Search for the cell housing the specified text and yield its (X, Y) center coordinate. 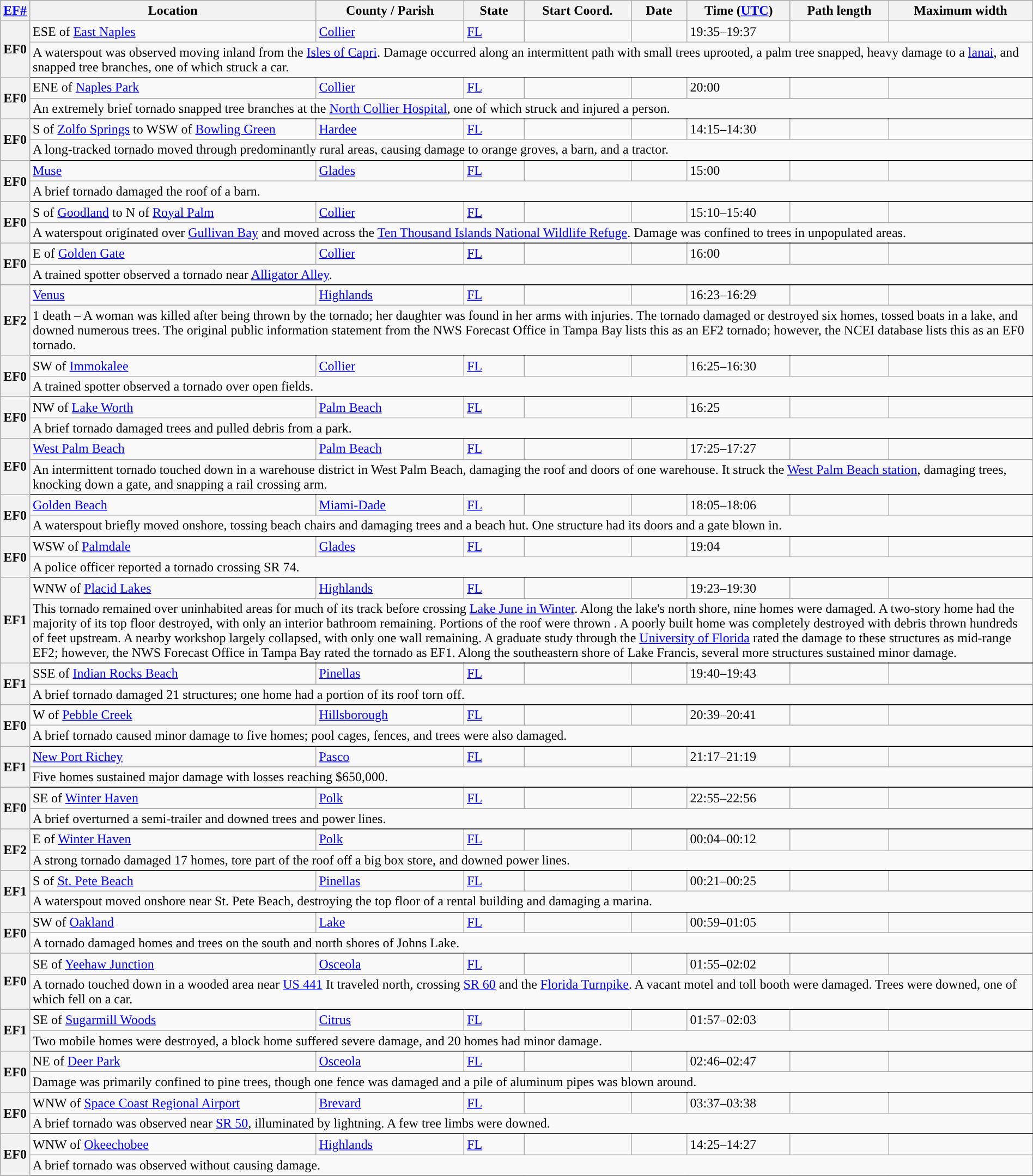
Location (172, 11)
15:00 (739, 170)
West Palm Beach (172, 449)
E of Golden Gate (172, 253)
16:25–16:30 (739, 366)
16:23–16:29 (739, 295)
A brief tornado was observed near SR 50, illuminated by lightning. A few tree limbs were downed. (531, 1124)
A police officer reported a tornado crossing SR 74. (531, 567)
18:05–18:06 (739, 505)
A brief tornado damaged 21 structures; one home had a portion of its roof torn off. (531, 694)
State (494, 11)
00:04–00:12 (739, 839)
SE of Yeehaw Junction (172, 964)
A trained spotter observed a tornado near Alligator Alley. (531, 274)
02:46–02:47 (739, 1062)
Maximum width (961, 11)
SW of Oakland (172, 922)
S of Zolfo Springs to WSW of Bowling Green (172, 129)
SE of Sugarmill Woods (172, 1020)
Muse (172, 170)
Five homes sustained major damage with losses reaching $650,000. (531, 777)
S of Goodland to N of Royal Palm (172, 212)
A brief overturned a semi-trailer and downed trees and power lines. (531, 819)
An extremely brief tornado snapped tree branches at the North Collier Hospital, one of which struck and injured a person. (531, 108)
A waterspout briefly moved onshore, tossing beach chairs and damaging trees and a beach hut. One structure had its doors and a gate blown in. (531, 526)
Path length (839, 11)
21:17–21:19 (739, 757)
Brevard (390, 1103)
Time (UTC) (739, 11)
A brief tornado damaged trees and pulled debris from a park. (531, 428)
14:25–14:27 (739, 1144)
A waterspout moved onshore near St. Pete Beach, destroying the top floor of a rental building and damaging a marina. (531, 901)
03:37–03:38 (739, 1103)
00:59–01:05 (739, 922)
S of St. Pete Beach (172, 881)
Two mobile homes were destroyed, a block home suffered severe damage, and 20 homes had minor damage. (531, 1041)
Lake (390, 922)
NE of Deer Park (172, 1062)
SW of Immokalee (172, 366)
19:04 (739, 546)
SSE of Indian Rocks Beach (172, 673)
E of Winter Haven (172, 839)
15:10–15:40 (739, 212)
17:25–17:27 (739, 449)
NW of Lake Worth (172, 407)
01:55–02:02 (739, 964)
19:40–19:43 (739, 673)
EF# (15, 11)
Pasco (390, 757)
19:23–19:30 (739, 588)
A brief tornado damaged the roof of a barn. (531, 191)
WSW of Palmdale (172, 546)
Miami-Dade (390, 505)
16:25 (739, 407)
Venus (172, 295)
Start Coord. (578, 11)
SE of Winter Haven (172, 798)
A brief tornado was observed without causing damage. (531, 1165)
16:00 (739, 253)
Damage was primarily confined to pine trees, though one fence was damaged and a pile of aluminum pipes was blown around. (531, 1082)
19:35–19:37 (739, 32)
22:55–22:56 (739, 798)
14:15–14:30 (739, 129)
WNW of Space Coast Regional Airport (172, 1103)
Citrus (390, 1020)
County / Parish (390, 11)
Date (659, 11)
ENE of Naples Park (172, 88)
A trained spotter observed a tornado over open fields. (531, 387)
Hardee (390, 129)
New Port Richey (172, 757)
01:57–02:03 (739, 1020)
A tornado damaged homes and trees on the south and north shores of Johns Lake. (531, 943)
A brief tornado caused minor damage to five homes; pool cages, fences, and trees were also damaged. (531, 736)
ESE of East Naples (172, 32)
20:39–20:41 (739, 715)
00:21–00:25 (739, 881)
Hillsborough (390, 715)
W of Pebble Creek (172, 715)
A long-tracked tornado moved through predominantly rural areas, causing damage to orange groves, a barn, and a tractor. (531, 150)
Golden Beach (172, 505)
WNW of Placid Lakes (172, 588)
A strong tornado damaged 17 homes, tore part of the roof off a big box store, and downed power lines. (531, 860)
20:00 (739, 88)
WNW of Okeechobee (172, 1144)
